Find where the given text appears and provide that cell's center as [X, Y] coordinate. 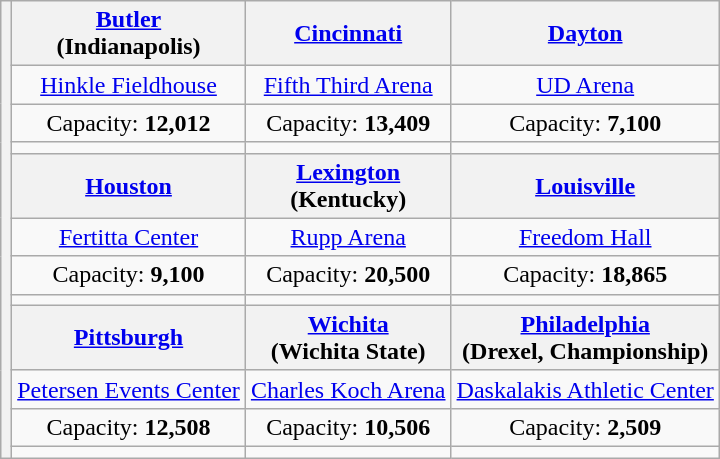
Capacity: 10,506 [348, 427]
Lexington(Kentucky) [348, 186]
Petersen Events Center [129, 389]
Houston [129, 186]
Capacity: 18,865 [585, 275]
Wichita(Wichita State) [348, 338]
Capacity: 7,100 [585, 123]
Capacity: 20,500 [348, 275]
Fifth Third Arena [348, 85]
Capacity: 12,012 [129, 123]
Rupp Arena [348, 237]
Freedom Hall [585, 237]
Pittsburgh [129, 338]
Fertitta Center [129, 237]
Daskalakis Athletic Center [585, 389]
Dayton [585, 34]
Charles Koch Arena [348, 389]
Cincinnati [348, 34]
Capacity: 9,100 [129, 275]
Philadelphia(Drexel, Championship) [585, 338]
Hinkle Fieldhouse [129, 85]
UD Arena [585, 85]
Capacity: 2,509 [585, 427]
Capacity: 13,409 [348, 123]
Louisville [585, 186]
Butler(Indianapolis) [129, 34]
Capacity: 12,508 [129, 427]
